Extract the [x, y] coordinate from the center of the cell holding the provided text.  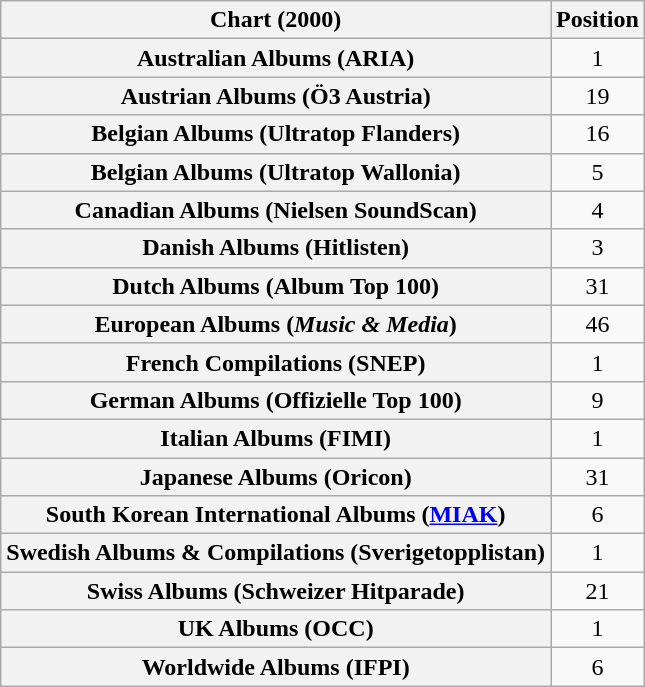
Dutch Albums (Album Top 100) [276, 286]
Worldwide Albums (IFPI) [276, 667]
Italian Albums (FIMI) [276, 438]
46 [598, 324]
Swedish Albums & Compilations (Sverigetopplistan) [276, 553]
South Korean International Albums (MIAK) [276, 515]
9 [598, 400]
19 [598, 96]
Australian Albums (ARIA) [276, 58]
16 [598, 134]
Canadian Albums (Nielsen SoundScan) [276, 210]
Position [598, 20]
5 [598, 172]
4 [598, 210]
French Compilations (SNEP) [276, 362]
German Albums (Offizielle Top 100) [276, 400]
3 [598, 248]
Chart (2000) [276, 20]
UK Albums (OCC) [276, 629]
Danish Albums (Hitlisten) [276, 248]
Austrian Albums (Ö3 Austria) [276, 96]
European Albums (Music & Media) [276, 324]
Belgian Albums (Ultratop Wallonia) [276, 172]
Japanese Albums (Oricon) [276, 477]
Belgian Albums (Ultratop Flanders) [276, 134]
21 [598, 591]
Swiss Albums (Schweizer Hitparade) [276, 591]
